Locate the cell with the specified text and output its [X, Y] center coordinate. 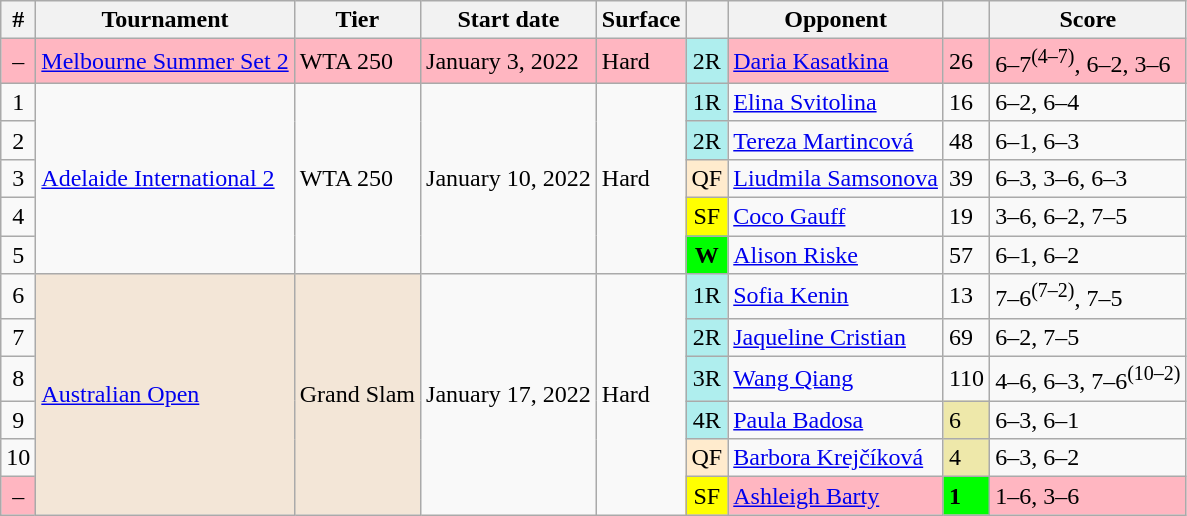
3R [707, 378]
6–2, 6–4 [1088, 102]
7–6(7–2), 7–5 [1088, 296]
Tier [357, 20]
110 [966, 378]
Grand Slam [357, 394]
9 [18, 420]
4–6, 6–3, 7–6(10–2) [1088, 378]
19 [966, 217]
39 [966, 178]
8 [18, 378]
6–2, 7–5 [1088, 337]
Elina Svitolina [836, 102]
# [18, 20]
Paula Badosa [836, 420]
Start date [509, 20]
Melbourne Summer Set 2 [165, 62]
4R [707, 420]
69 [966, 337]
3–6, 6–2, 7–5 [1088, 217]
3 [18, 178]
2 [18, 140]
Daria Kasatkina [836, 62]
57 [966, 255]
26 [966, 62]
Ashleigh Barty [836, 496]
16 [966, 102]
Surface [641, 20]
Australian Open [165, 394]
Tereza Martincová [836, 140]
January 3, 2022 [509, 62]
Adelaide International 2 [165, 178]
6–7(4–7), 6–2, 3–6 [1088, 62]
6–3, 6–2 [1088, 458]
6–1, 6–3 [1088, 140]
7 [18, 337]
Score [1088, 20]
Wang Qiang [836, 378]
January 10, 2022 [509, 178]
Opponent [836, 20]
Jaqueline Cristian [836, 337]
W [707, 255]
48 [966, 140]
6–3, 6–1 [1088, 420]
13 [966, 296]
6–3, 3–6, 6–3 [1088, 178]
Liudmila Samsonova [836, 178]
6–1, 6–2 [1088, 255]
Barbora Krejčíková [836, 458]
Tournament [165, 20]
January 17, 2022 [509, 394]
Alison Riske [836, 255]
5 [18, 255]
1–6, 3–6 [1088, 496]
Coco Gauff [836, 217]
Sofia Kenin [836, 296]
10 [18, 458]
